Scan for the cell matching the given text and deliver its [X, Y] coordinate at center. 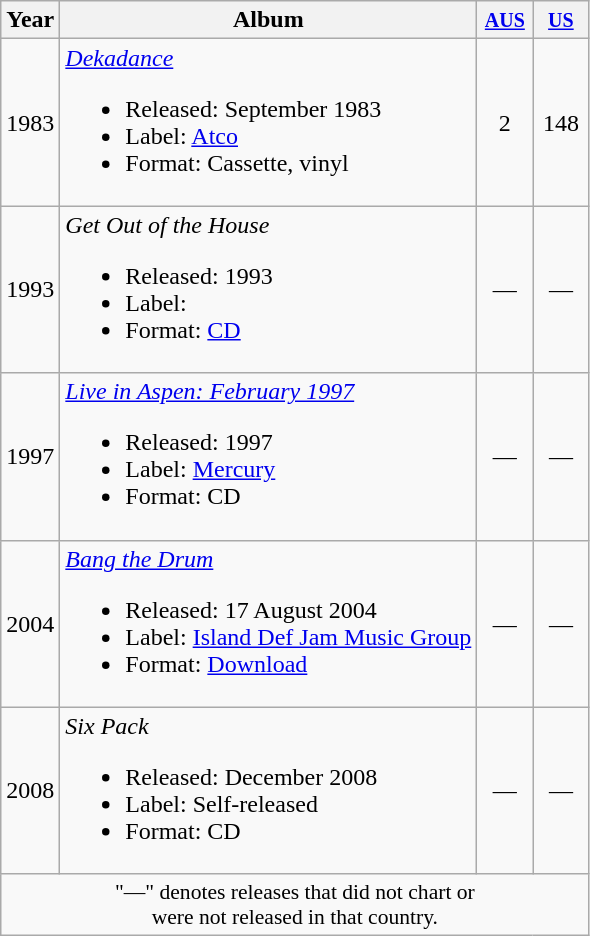
DekadanceReleased: September 1983Label: AtcoFormat: Cassette, vinyl [268, 122]
Live in Aspen: February 1997Released: 1997Label: MercuryFormat: CD [268, 456]
"—" denotes releases that did not chart orwere not released in that country. [295, 904]
Get Out of the HouseReleased: 1993Label:Format: CD [268, 290]
US [561, 20]
Year [30, 20]
Six PackReleased: December 2008Label: Self-releasedFormat: CD [268, 790]
1997 [30, 456]
148 [561, 122]
Bang the DrumReleased: 17 August 2004Label: Island Def Jam Music GroupFormat: Download [268, 624]
2008 [30, 790]
AUS [505, 20]
2 [505, 122]
1983 [30, 122]
1993 [30, 290]
Album [268, 20]
2004 [30, 624]
